Capture the cell that displays the provided text and extract its [X, Y] central coordinate. 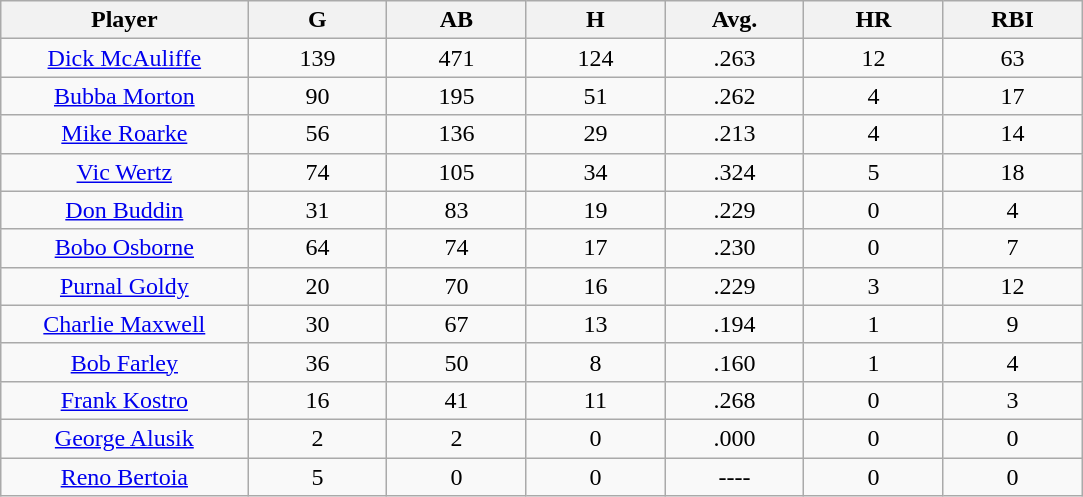
471 [456, 58]
.160 [734, 362]
Frank Kostro [124, 400]
7 [1012, 248]
.000 [734, 438]
Bubba Morton [124, 96]
29 [596, 134]
63 [1012, 58]
14 [1012, 134]
30 [318, 324]
51 [596, 96]
George Alusik [124, 438]
136 [456, 134]
Charlie Maxwell [124, 324]
.230 [734, 248]
70 [456, 286]
41 [456, 400]
20 [318, 286]
.194 [734, 324]
64 [318, 248]
Avg. [734, 20]
Reno Bertoia [124, 477]
11 [596, 400]
124 [596, 58]
H [596, 20]
105 [456, 172]
---- [734, 477]
Dick McAuliffe [124, 58]
G [318, 20]
13 [596, 324]
139 [318, 58]
Bobo Osborne [124, 248]
RBI [1012, 20]
.324 [734, 172]
36 [318, 362]
31 [318, 210]
195 [456, 96]
67 [456, 324]
50 [456, 362]
8 [596, 362]
AB [456, 20]
Purnal Goldy [124, 286]
83 [456, 210]
19 [596, 210]
Vic Wertz [124, 172]
.213 [734, 134]
Don Buddin [124, 210]
.268 [734, 400]
.263 [734, 58]
HR [874, 20]
Player [124, 20]
56 [318, 134]
18 [1012, 172]
34 [596, 172]
90 [318, 96]
Mike Roarke [124, 134]
Bob Farley [124, 362]
9 [1012, 324]
.262 [734, 96]
